Identify which cell holds the provided text, then report its (x, y) central coordinate. 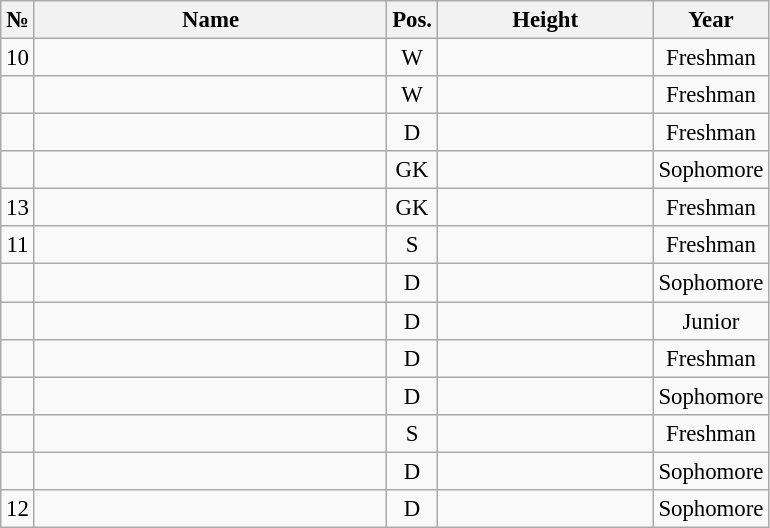
13 (18, 208)
12 (18, 509)
10 (18, 58)
Height (545, 20)
Pos. (412, 20)
11 (18, 245)
Name (210, 20)
Junior (711, 321)
№ (18, 20)
Year (711, 20)
